Provide the (X, Y) coordinate of the cell's center where the given text is located.  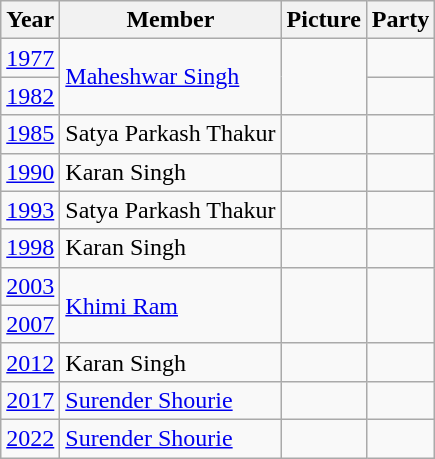
1977 (30, 58)
Picture (324, 20)
Khimi Ram (170, 305)
2003 (30, 286)
Party (400, 20)
1993 (30, 210)
2012 (30, 362)
1982 (30, 96)
Year (30, 20)
1990 (30, 172)
Member (170, 20)
2022 (30, 438)
2007 (30, 324)
1998 (30, 248)
2017 (30, 400)
1985 (30, 134)
Maheshwar Singh (170, 77)
